Capture the cell that displays the provided text and extract its [x, y] central coordinate. 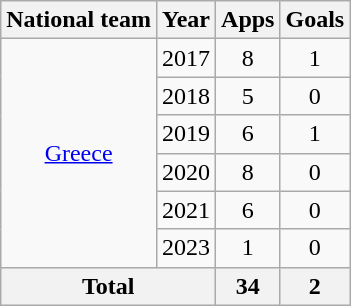
2 [315, 286]
2019 [186, 134]
34 [248, 286]
Goals [315, 20]
2018 [186, 96]
Year [186, 20]
2017 [186, 58]
Apps [248, 20]
Total [108, 286]
2023 [186, 248]
2020 [186, 172]
2021 [186, 210]
Greece [79, 153]
5 [248, 96]
National team [79, 20]
